Detect which cell encompasses the target text, then output its (X, Y) center coordinate. 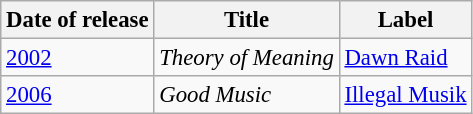
2006 (78, 95)
2002 (78, 58)
Date of release (78, 20)
Title (246, 20)
Illegal Musik (406, 95)
Theory of Meaning (246, 58)
Dawn Raid (406, 58)
Label (406, 20)
Good Music (246, 95)
